Pinpoint the cell where the given text exists, returning its [x, y] midpoint coordinate. 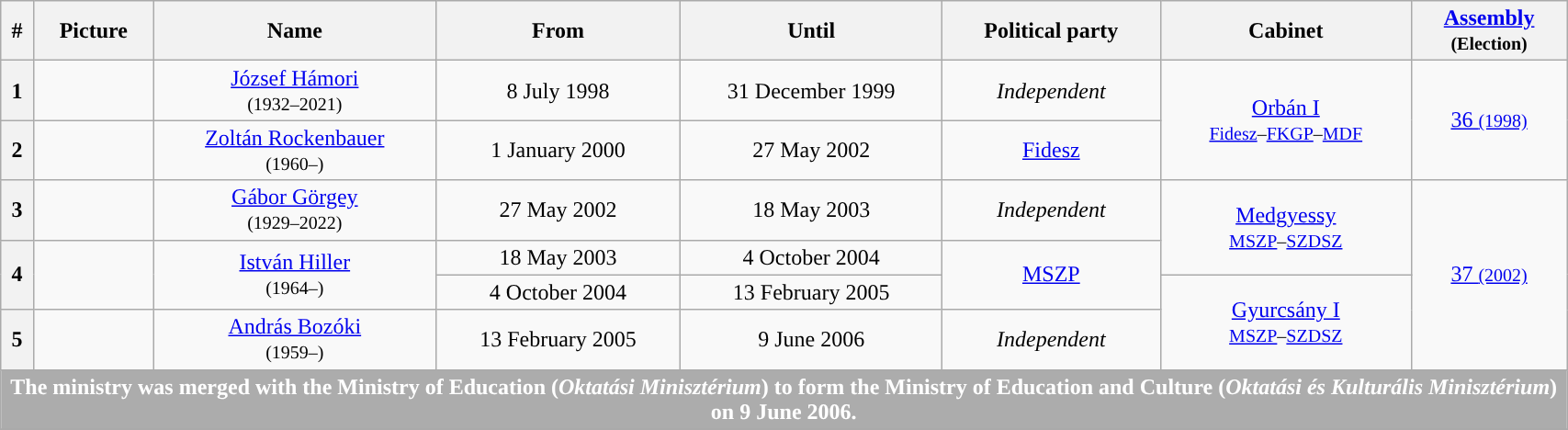
8 July 1998 [558, 90]
37 (2002) [1490, 275]
# [17, 31]
36 (1998) [1490, 120]
5 [17, 340]
József Hámori(1932–2021) [294, 90]
Name [294, 31]
3 [17, 209]
István Hiller(1964–) [294, 275]
Zoltán Rockenbauer(1960–) [294, 151]
2 [17, 151]
András Bozóki(1959–) [294, 340]
Cabinet [1286, 31]
Assembly(Election) [1490, 31]
From [558, 31]
1 January 2000 [558, 151]
31 December 1999 [812, 90]
Picture [94, 31]
Gyurcsány IMSZP–SZDSZ [1286, 322]
MSZP [1051, 275]
Until [812, 31]
Gábor Görgey(1929–2022) [294, 209]
4 [17, 275]
Fidesz [1051, 151]
Orbán IFidesz–FKGP–MDF [1286, 120]
MedgyessyMSZP–SZDSZ [1286, 228]
9 June 2006 [812, 340]
Political party [1051, 31]
1 [17, 90]
